From the cell containing the given text, extract its center point as (X, Y) coordinate. 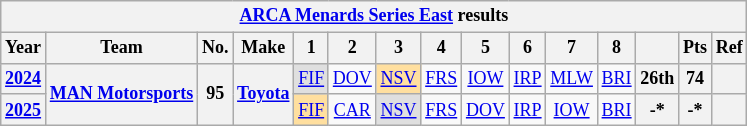
CAR (352, 110)
3 (398, 48)
6 (528, 48)
2024 (24, 78)
Team (121, 48)
Toyota (264, 94)
26th (658, 78)
2025 (24, 110)
MAN Motorsports (121, 94)
4 (442, 48)
MLW (572, 78)
Pts (696, 48)
7 (572, 48)
1 (312, 48)
ARCA Menards Series East results (374, 16)
Make (264, 48)
No. (216, 48)
Ref (729, 48)
8 (616, 48)
95 (216, 94)
5 (486, 48)
74 (696, 78)
Year (24, 48)
2 (352, 48)
